Pinpoint the cell where the given text exists, returning its [X, Y] midpoint coordinate. 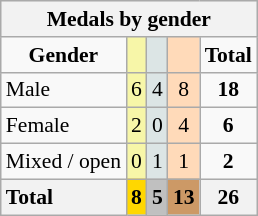
Medals by gender [129, 19]
26 [228, 197]
Mixed / open [64, 162]
Gender [64, 55]
Male [64, 90]
13 [184, 197]
5 [158, 197]
Female [64, 126]
18 [228, 90]
